Search for the cell housing the specified text and yield its (x, y) center coordinate. 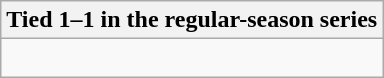
Tied 1–1 in the regular-season series (192, 20)
